Output the [x, y] coordinate of the center of the cell containing the given text.  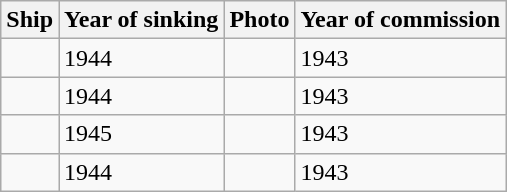
1945 [142, 134]
Year of sinking [142, 20]
Ship [30, 20]
Photo [260, 20]
Year of commission [400, 20]
